Output the [x, y] coordinate of the center of the cell containing the given text.  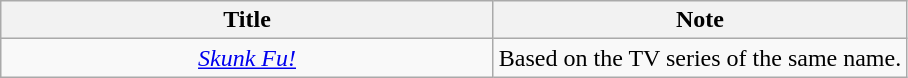
Title [248, 20]
Skunk Fu! [248, 58]
Based on the TV series of the same name. [700, 58]
Note [700, 20]
